Provide the (X, Y) coordinate of the cell's center where the given text is located.  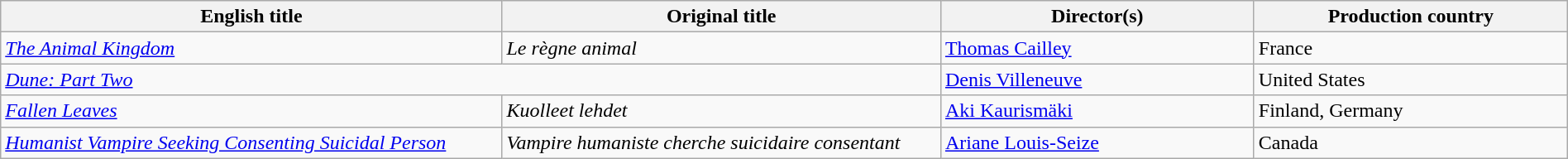
Finland, Germany (1411, 111)
Humanist Vampire Seeking Consenting Suicidal Person (251, 142)
Dune: Part Two (471, 79)
Production country (1411, 17)
Denis Villeneuve (1097, 79)
Thomas Cailley (1097, 48)
Kuolleet lehdet (721, 111)
Canada (1411, 142)
English title (251, 17)
France (1411, 48)
Le règne animal (721, 48)
Ariane Louis-Seize (1097, 142)
Aki Kaurismäki (1097, 111)
Original title (721, 17)
The Animal Kingdom (251, 48)
Vampire humaniste cherche suicidaire consentant (721, 142)
United States (1411, 79)
Fallen Leaves (251, 111)
Director(s) (1097, 17)
